Find where the given text appears and provide that cell's center as [X, Y] coordinate. 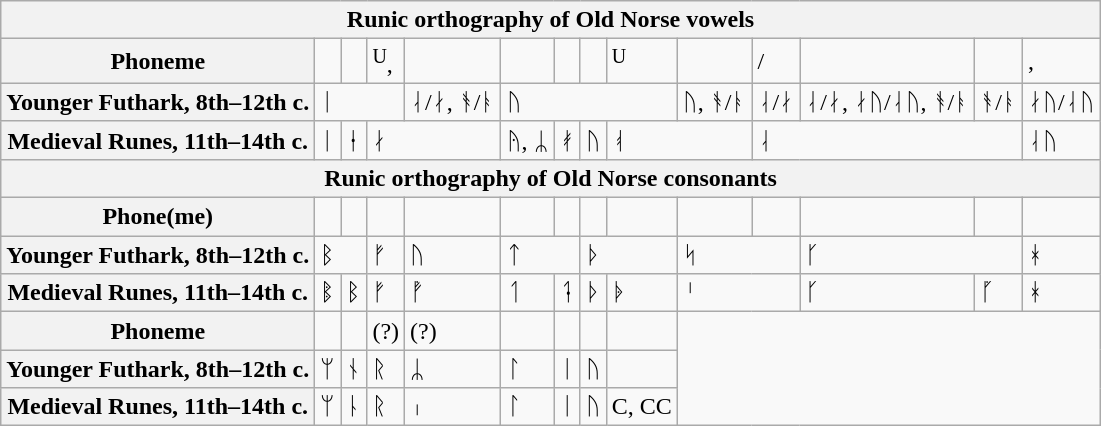
ᛌ [738, 293]
ᛑ [567, 293]
ᚡ [453, 293]
U [642, 62]
ᛆ/ᛅ, ᛅᚢ/ᛆᚢ, ᚬ/ᚭ [888, 102]
ᚬ/ᚭ [999, 102]
ᚤ, ᛦ [528, 140]
ᛆ [888, 140]
ᛏ [540, 255]
/ [776, 62]
ᛅᚢ/ᛆᚢ [1062, 102]
ᛦ [453, 369]
ᚢ, ᚬ/ᚭ [714, 102]
ᛆ/ᛅ [776, 102]
ᛋ [738, 255]
ᛅ [434, 140]
, [1062, 62]
ᛂ [354, 140]
ᚧ [642, 293]
ᛆ/ᛅ, ᚬ/ᚭ [453, 102]
C, CC [642, 407]
Phone(me) [158, 217]
ᛔ [328, 293]
ᚵ [999, 293]
Runic orthography of Old Norse consonants [551, 178]
ᚿ [354, 407]
ᚾ [354, 369]
Runic orthography of Old Norse vowels [551, 20]
ᚯ [567, 140]
ᛐ [528, 293]
U, [386, 62]
ᛧ [453, 407]
ᛆᚢ [1062, 140]
ᚮ [679, 140]
